From the cell containing the given text, extract its center point as [X, Y] coordinate. 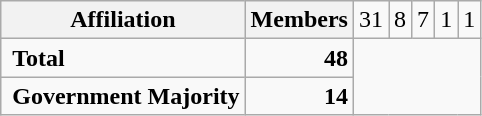
Affiliation [123, 20]
31 [370, 20]
Total [123, 58]
Government Majority [123, 96]
7 [424, 20]
8 [400, 20]
48 [299, 58]
Members [299, 20]
14 [299, 96]
